Locate the cell with the specified text and output its (X, Y) center coordinate. 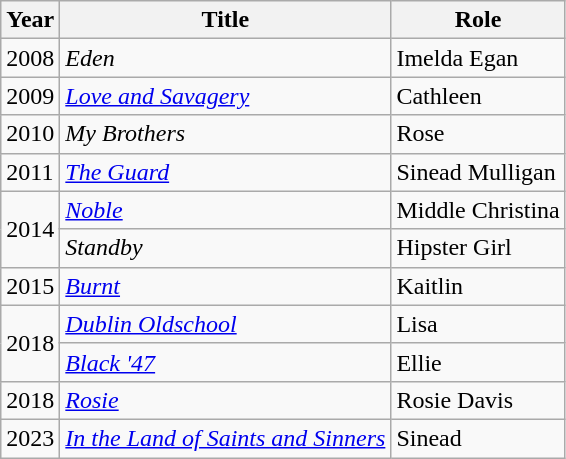
2008 (30, 58)
Eden (226, 58)
Sinead Mulligan (478, 172)
Love and Savagery (226, 96)
In the Land of Saints and Sinners (226, 438)
Black '47 (226, 362)
Rose (478, 134)
2023 (30, 438)
Title (226, 20)
My Brothers (226, 134)
Ellie (478, 362)
2014 (30, 229)
Role (478, 20)
Noble (226, 210)
2010 (30, 134)
2011 (30, 172)
Year (30, 20)
2015 (30, 286)
Burnt (226, 286)
Middle Christina (478, 210)
Imelda Egan (478, 58)
Cathleen (478, 96)
Lisa (478, 324)
2009 (30, 96)
Sinead (478, 438)
Rosie Davis (478, 400)
Dublin Oldschool (226, 324)
The Guard (226, 172)
Standby (226, 248)
Rosie (226, 400)
Kaitlin (478, 286)
Hipster Girl (478, 248)
